Search for the cell housing the specified text and yield its [X, Y] center coordinate. 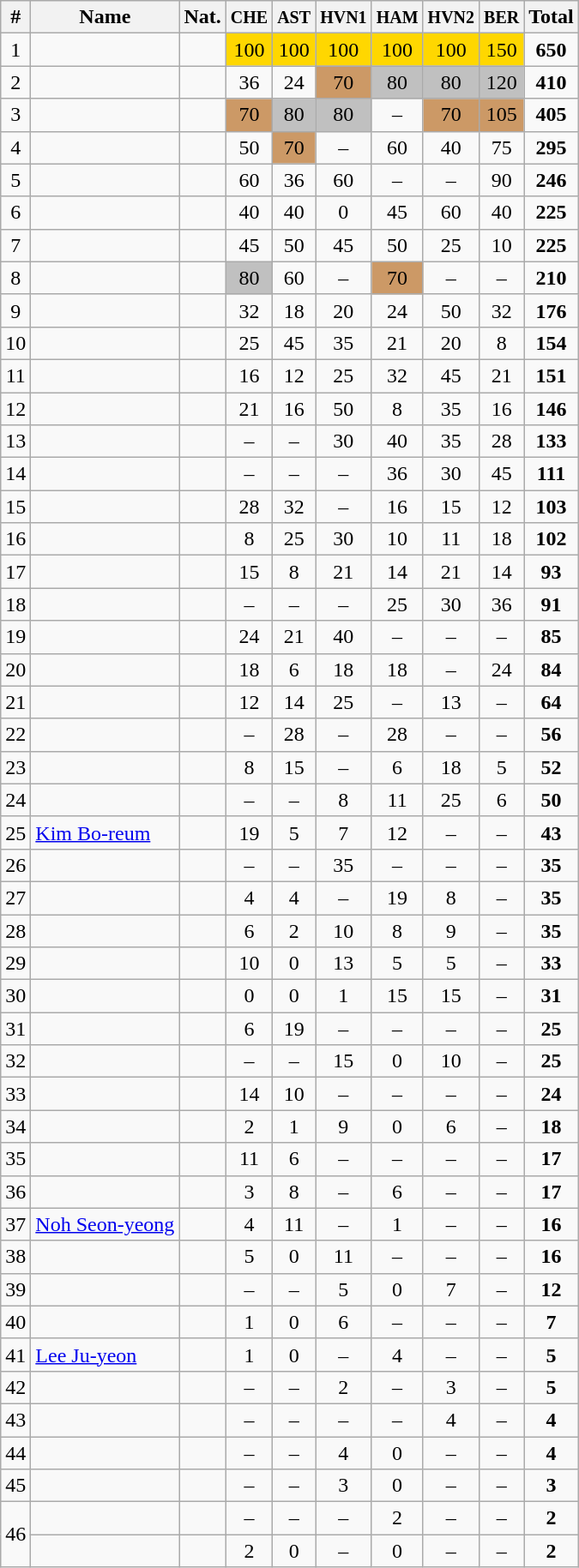
HVN2 [451, 17]
44 [15, 1453]
102 [552, 539]
Noh Seon-yeong [105, 1224]
BER [502, 17]
64 [552, 702]
39 [15, 1289]
CHE [249, 17]
154 [552, 343]
46 [15, 1535]
56 [552, 735]
42 [15, 1387]
176 [552, 310]
111 [552, 474]
41 [15, 1355]
210 [552, 278]
Name [105, 17]
91 [552, 604]
410 [552, 82]
133 [552, 442]
246 [552, 180]
# [15, 17]
34 [15, 1126]
Lee Ju-yeon [105, 1355]
HVN1 [344, 17]
23 [15, 767]
Total [552, 17]
27 [15, 898]
150 [502, 50]
85 [552, 637]
105 [502, 115]
26 [15, 865]
405 [552, 115]
90 [502, 180]
Kim Bo-reum [105, 832]
29 [15, 964]
22 [15, 735]
52 [552, 767]
295 [552, 147]
38 [15, 1257]
103 [552, 507]
Nat. [202, 17]
93 [552, 572]
37 [15, 1224]
650 [552, 50]
151 [552, 375]
AST [294, 17]
120 [502, 82]
84 [552, 670]
146 [552, 409]
HAM [397, 17]
75 [502, 147]
